Provide the [x, y] coordinate of the cell's center where the given text is located.  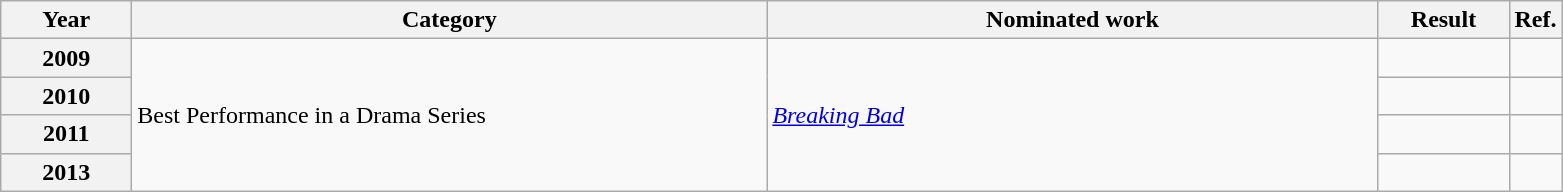
Nominated work [1072, 20]
Best Performance in a Drama Series [450, 115]
Category [450, 20]
Ref. [1536, 20]
2013 [66, 172]
Year [66, 20]
Result [1444, 20]
Breaking Bad [1072, 115]
2009 [66, 58]
2010 [66, 96]
2011 [66, 134]
